For the text-containing cell, return its midpoint in (x, y) coordinate format. 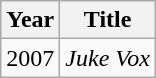
2007 (30, 58)
Juke Vox (108, 58)
Title (108, 20)
Year (30, 20)
